Find where the given text appears and provide that cell's center as (x, y) coordinate. 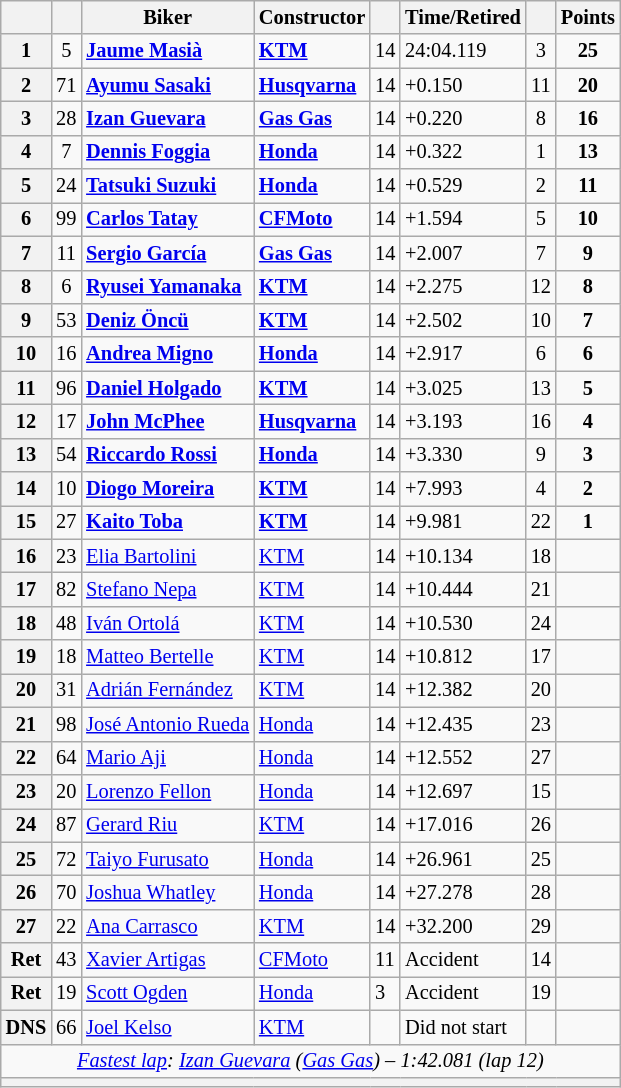
Iván Ortolá (168, 623)
José Antonio Rueda (168, 724)
Diogo Moreira (168, 489)
29 (541, 926)
+17.016 (463, 825)
+10.530 (463, 623)
Kaito Toba (168, 522)
+27.278 (463, 892)
+12.552 (463, 758)
+9.981 (463, 522)
Izan Guevara (168, 118)
+2.917 (463, 354)
Points (588, 17)
70 (66, 892)
+2.502 (463, 320)
Xavier Artigas (168, 960)
Dennis Foggia (168, 152)
64 (66, 758)
31 (66, 690)
Did not start (463, 1027)
Biker (168, 17)
+1.594 (463, 219)
Taiyo Furusato (168, 859)
99 (66, 219)
+10.134 (463, 556)
+0.220 (463, 118)
Gerard Riu (168, 825)
+10.444 (463, 589)
Ana Carrasco (168, 926)
+26.961 (463, 859)
82 (66, 589)
Scott Ogden (168, 993)
+12.435 (463, 724)
Lorenzo Fellon (168, 791)
Deniz Öncü (168, 320)
71 (66, 85)
Ayumu Sasaki (168, 85)
96 (66, 388)
66 (66, 1027)
+12.697 (463, 791)
Elia Bartolini (168, 556)
+3.330 (463, 455)
48 (66, 623)
John McPhee (168, 421)
DNS (26, 1027)
43 (66, 960)
Stefano Nepa (168, 589)
Joel Kelso (168, 1027)
Mario Aji (168, 758)
54 (66, 455)
Adrián Fernández (168, 690)
+0.529 (463, 186)
53 (66, 320)
98 (66, 724)
+3.193 (463, 421)
Jaume Masià (168, 51)
Riccardo Rossi (168, 455)
+2.275 (463, 287)
+10.812 (463, 657)
+3.025 (463, 388)
Tatsuki Suzuki (168, 186)
72 (66, 859)
Constructor (312, 17)
87 (66, 825)
+0.150 (463, 85)
Ryusei Yamanaka (168, 287)
Daniel Holgado (168, 388)
+2.007 (463, 253)
+32.200 (463, 926)
Joshua Whatley (168, 892)
Sergio García (168, 253)
Matteo Bertelle (168, 657)
24:04.119 (463, 51)
Fastest lap: Izan Guevara (Gas Gas) – 1:42.081 (lap 12) (310, 1061)
Andrea Migno (168, 354)
Time/Retired (463, 17)
+0.322 (463, 152)
+12.382 (463, 690)
+7.993 (463, 489)
Carlos Tatay (168, 219)
